Search for the cell housing the specified text and yield its [x, y] center coordinate. 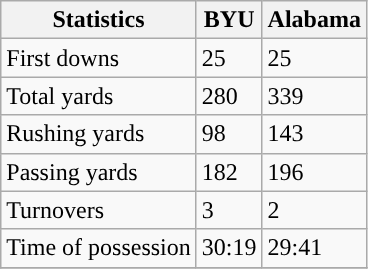
280 [229, 96]
196 [314, 172]
First downs [99, 58]
3 [229, 210]
339 [314, 96]
30:19 [229, 248]
182 [229, 172]
Alabama [314, 20]
29:41 [314, 248]
Rushing yards [99, 134]
Time of possession [99, 248]
143 [314, 134]
2 [314, 210]
Statistics [99, 20]
Turnovers [99, 210]
Passing yards [99, 172]
BYU [229, 20]
98 [229, 134]
Total yards [99, 96]
